Search for the cell housing the specified text and yield its (X, Y) center coordinate. 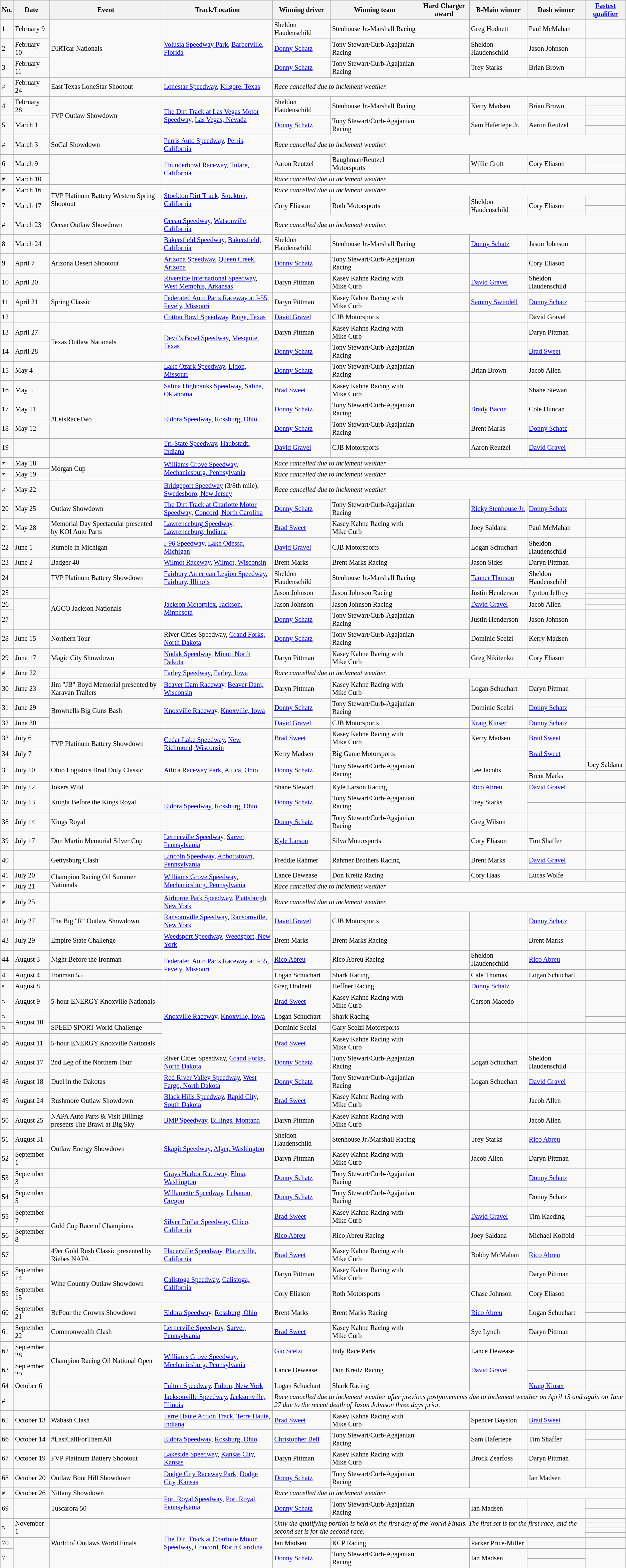
67 (7, 1458)
World of Outlaws World Finals (106, 1543)
SoCal Showdown (106, 145)
Gary Scelzi Motorsports (375, 1028)
Big Game Motorsports (375, 754)
East Texas LoneStar Shootout (106, 87)
Ohio Logistics Brad Doty Classic (106, 770)
Tri-State Speedway, Haubstadt, Indiana (218, 448)
70 (7, 1543)
Rumble in Michigan (106, 547)
Sam Hafertepe Jr. (498, 125)
Lakeside Speedway, Kansas City, Kansas (218, 1458)
July 29 (31, 940)
68 (7, 1478)
Perris Auto Speedway, Perris, California (218, 145)
May 4 (31, 371)
Date (31, 10)
Cotton Bowl Speedway, Paige, Texas (218, 317)
November 1 (31, 1528)
July 14 (31, 822)
4 (7, 106)
March 17 (31, 206)
February 24 (31, 87)
Greg Nikitenko (498, 658)
49er Gold Rush Classic presented by Riebes NAPA (106, 1255)
October 14 (31, 1439)
No. (7, 10)
Dodge City Raceway Park, Dodge City, Kansas (218, 1478)
Jackson Motorplex, Jackson, Minnesota (218, 608)
May 28 (31, 528)
September 15 (31, 1294)
Night Before the Ironman (106, 960)
Silva Motorsports (375, 841)
48 (7, 1082)
18 (7, 428)
October 20 (31, 1478)
August 24 (31, 1101)
Tanner Thorson (498, 578)
Lee Jacobs (498, 770)
31 (7, 708)
Freddie Rahmer (302, 860)
Champion Racing Oil Summer Nationals (106, 881)
26 (7, 604)
34 (7, 754)
Airborne Park Speedway, Plattsburgh, New York (218, 902)
April 20 (31, 282)
9 (7, 263)
August 3 (31, 960)
July 12 (31, 787)
Kyle Larson Racing (375, 787)
Jokers Wild (106, 787)
Sammy Swindell (498, 302)
Salina Highbanks Speedway, Salina, Oklahoma (218, 390)
51 (7, 1139)
Track/Location (218, 10)
July 13 (31, 802)
Hard Charger award (444, 10)
March 16 (31, 190)
63 (7, 1370)
52 (7, 1159)
NAPA Auto Parts & Visit Billings presents The Brawl at Big Sky (106, 1120)
30 (7, 689)
Thunderbowl Raceway, Tulare, California (218, 170)
55 (7, 1216)
Knight Before the Kings Royal (106, 802)
Duel in the Dakotas (106, 1082)
September 1 (31, 1159)
Michael Kolfoid (556, 1236)
Cale Thomas (498, 975)
October 6 (31, 1386)
23 (7, 563)
Champion Racing Oil National Open (106, 1361)
38 (7, 822)
Jim "JB" Boyd Memorial presented by Karavan Trailers (106, 689)
16 (7, 390)
August 10 (31, 1022)
61 (7, 1332)
June 15 (31, 639)
Ransomville Speedway, Ransomville, New York (218, 921)
Cole Duncan (556, 409)
Arizona Speedway, Queen Creek, Arizona (218, 263)
19 (7, 448)
Gold Cup Race of Champions (106, 1226)
#LastCallForThemAll (106, 1439)
June 23 (31, 689)
July 20 (31, 875)
Event (106, 10)
Black Hills Speedway, Rapid City, South Dakota (218, 1101)
August 11 (31, 1043)
6 (7, 164)
56 (7, 1236)
28 (7, 639)
Heffner Racing (375, 986)
Calistoga Speedway, Calistoga, California (218, 1284)
Nittany Showdown (106, 1493)
7 (7, 206)
Placerville Speedway, Placerville, California (218, 1255)
Tim Kaeding (556, 1216)
July 21 (31, 887)
Kyle Larson (302, 841)
KCP Racing (375, 1543)
August 17 (31, 1062)
Chase Johnson (498, 1294)
I-96 Speedway, Lake Odessa, Michigan (218, 547)
August 9 (31, 1001)
#LetsRaceTwo (106, 419)
36 (7, 787)
February 28 (31, 106)
Indy Race Parts (375, 1351)
Ocean Speedway, Watsonville, California (218, 225)
Morgan Cup (106, 469)
April 28 (31, 352)
Fastest qualifier (605, 10)
54 (7, 1197)
February 11 (31, 67)
40 (7, 860)
June 2 (31, 563)
39 (7, 841)
May 5 (31, 390)
22 (7, 547)
50 (7, 1120)
Wine Country Outlaw Showdown (106, 1284)
Bakersfield Speedway, Bakersfield, California (218, 244)
Carson Macedo (498, 1001)
3 (7, 67)
March 1 (31, 125)
September 14 (31, 1274)
Bridgeport Speedway (3/8th mile), Swedesboro, New Jersey (218, 489)
14 (7, 352)
July 25 (31, 902)
8 (7, 244)
May 12 (31, 428)
May 25 (31, 509)
July 27 (31, 921)
Outlaw Showdown (106, 509)
71 (7, 1558)
September 29 (31, 1370)
March 23 (31, 225)
37 (7, 802)
Beaver Dam Raceway, Beaver Dam, Wisconsin (218, 689)
September 28 (31, 1351)
Outlaw Energy Showdown (106, 1149)
Stenhouse Jr./Marshall Racing (375, 1139)
Attica Raceway Park, Attica, Ohio (218, 770)
Brock Zearfoss (498, 1458)
42 (7, 921)
Spencer Bayston (498, 1420)
57 (7, 1255)
Lynton Jeffrey (556, 593)
20 (7, 509)
June 1 (31, 547)
25 (7, 593)
Willamette Speedway, Lebanon, Oregon (218, 1197)
69 (7, 1508)
May 19 (31, 474)
Kings Royal (106, 822)
Arizona Desert Shootout (106, 263)
February 9 (31, 29)
Volusia Speedway Park, Barberville, Florida (218, 48)
1 (7, 29)
Jason Sides (498, 563)
October 26 (31, 1493)
Winning driver (302, 10)
Gettysburg Clash (106, 860)
Sye Lynch (498, 1332)
2 (7, 48)
66 (7, 1439)
Memorial Day Spectacular presented by KOI Auto Parts (106, 528)
65 (7, 1420)
Spring Classic (106, 302)
44 (7, 960)
Lonestar Speedway, Kilgore, Texas (218, 87)
July 6 (31, 738)
March 24 (31, 244)
62 (7, 1351)
Outlaw Boot Hill Showdown (106, 1478)
Ricky Stenhouse Jr. (498, 509)
Northern Tour (106, 639)
Parker Price-Miller (498, 1543)
BMP Speedway, Billings, Montana (218, 1120)
Sam Hafertepe (498, 1439)
September 7 (31, 1216)
August 18 (31, 1082)
11 (7, 302)
29 (7, 658)
May 18 (31, 463)
Lake Ozark Speedway, Eldon, Missouri (218, 371)
Stockton Dirt Track, Stockton, California (218, 200)
13 (7, 332)
43 (7, 940)
46 (7, 1043)
June 22 (31, 673)
15 (7, 371)
Badger 40 (106, 563)
Farley Speedway, Farley, Iowa (218, 673)
March 9 (31, 164)
The Big "R" Outlaw Showdown (106, 921)
27 (7, 619)
64 (7, 1386)
Gio Scelzi (302, 1351)
July 7 (31, 754)
Christopher Bell (302, 1439)
September 5 (31, 1197)
Fulton Speedway, Fulton, New York (218, 1386)
Lincoln Speedway, Abbottstown, Pennsylvania (218, 860)
April 21 (31, 302)
August 8 (31, 986)
Dash winner (556, 10)
Terre Haute Action Track, Terre Haute, Indiana (218, 1420)
45 (7, 975)
21 (7, 528)
FVP Platinum Battery Shootout (106, 1458)
FVP Platinum Battery Western Spring Shootout (106, 200)
Riverside International Speedway, West Memphis, Arkansas (218, 282)
September 21 (31, 1313)
32 (7, 723)
Bobby McMahan (498, 1255)
Willie Croft (498, 164)
17 (7, 409)
June 30 (31, 723)
BeFour the Crowns Showdown (106, 1313)
Winning team (375, 10)
Don Martin Memorial Silver Cup (106, 841)
B-Main winner (498, 10)
October 13 (31, 1420)
Nodak Speedway, Minot, North Dakota (218, 658)
April 27 (31, 332)
July 10 (31, 770)
August 31 (31, 1139)
59 (7, 1294)
Grays Harbor Raceway, Elma, Washington (218, 1178)
Lucas Wolfe (556, 875)
Cory Haas (498, 875)
August 25 (31, 1120)
FVP Outlaw Showdown (106, 116)
58 (7, 1274)
February 10 (31, 48)
August 4 (31, 975)
Brownells Big Guns Bash (106, 711)
DIRTcar Nationals (106, 48)
September 3 (31, 1178)
10 (7, 282)
35 (7, 770)
May 11 (31, 409)
53 (7, 1178)
March 10 (31, 179)
May 22 (31, 489)
Greg Wilson (498, 822)
Empire State Challenge (106, 940)
Wabash Clash (106, 1420)
October 19 (31, 1458)
September 8 (31, 1236)
March 3 (31, 145)
5 (7, 125)
The Dirt Track at Las Vegas Motor Speedway, Las Vegas, Nevada (218, 116)
47 (7, 1062)
24 (7, 578)
June 17 (31, 658)
2nd Leg of the Northern Tour (106, 1062)
Commonwealth Clash (106, 1332)
Red River Valley Speedway, West Fargo, North Dakota (218, 1082)
Rushmore Outlaw Showdown (106, 1101)
60 (7, 1313)
September 22 (31, 1332)
Port Royal Speedway, Port Royal, Pennsylvania (218, 1503)
Tuscarora 50 (106, 1508)
Magic City Showdown (106, 658)
49 (7, 1101)
12 (7, 317)
AGCO Jackson Nationals (106, 608)
Lawrenceburg Speedway, Lawrenceburg, Indiana (218, 528)
SPEED SPORT World Challenge (106, 1028)
Weedsport Speedway, Weedsport, New York (218, 940)
Baughman/Reutzel Motorsports (375, 164)
Ocean Outlaw Showdown (106, 225)
Brady Bacon (498, 409)
Fairbury American Legion Speedway, Fairbury, Illinois (218, 578)
Texas Outlaw Nationals (106, 342)
Wilmot Raceway, Wilmot, Wisconsin (218, 563)
41 (7, 875)
33 (7, 738)
Ironman 55 (106, 975)
July 17 (31, 841)
Devil's Bowl Speedway, Mesquite, Texas (218, 342)
Cedar Lake Speedway, New Richmond, Wisconsin (218, 744)
June 29 (31, 708)
April 7 (31, 263)
Skagit Speedway, Alger, Washington (218, 1149)
Rahmer Brothers Racing (375, 860)
Jacksonville Speedway, Jacksonville, Illinois (218, 1401)
Silver Dollar Speedway, Chico, California (218, 1226)
